For the text-containing cell, return its midpoint in (x, y) coordinate format. 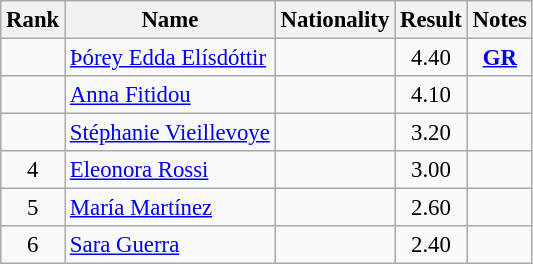
Stéphanie Vieillevoye (170, 133)
Þórey Edda Elísdóttir (170, 58)
4.40 (432, 58)
María Martínez (170, 208)
Notes (500, 20)
5 (33, 208)
2.40 (432, 245)
Eleonora Rossi (170, 170)
2.60 (432, 208)
3.00 (432, 170)
Result (432, 20)
3.20 (432, 133)
Rank (33, 20)
Anna Fitidou (170, 95)
Name (170, 20)
4.10 (432, 95)
GR (500, 58)
Nationality (334, 20)
6 (33, 245)
4 (33, 170)
Sara Guerra (170, 245)
